Provide the [x, y] coordinate of the cell's center where the given text is located.  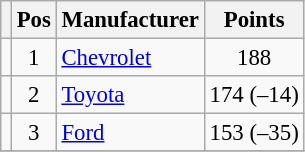
2 [34, 95]
Pos [34, 20]
Toyota [130, 95]
188 [254, 58]
Chevrolet [130, 58]
Ford [130, 133]
Manufacturer [130, 20]
1 [34, 58]
Points [254, 20]
3 [34, 133]
174 (–14) [254, 95]
153 (–35) [254, 133]
